Detect which cell encompasses the target text, then output its [x, y] center coordinate. 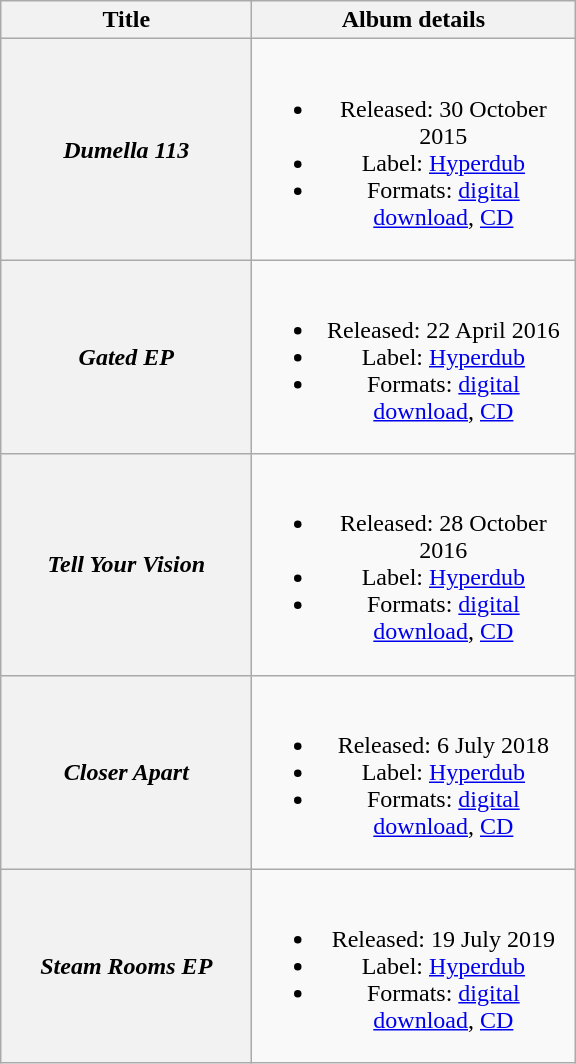
Steam Rooms EP [126, 966]
Closer Apart [126, 772]
Album details [414, 20]
Title [126, 20]
Tell Your Vision [126, 564]
Released: 30 October 2015Label: HyperdubFormats: digital download, CD [414, 150]
Released: 22 April 2016Label: HyperdubFormats: digital download, CD [414, 357]
Dumella 113 [126, 150]
Released: 19 July 2019Label: HyperdubFormats: digital download, CD [414, 966]
Gated EP [126, 357]
Released: 6 July 2018Label: HyperdubFormats: digital download, CD [414, 772]
Released: 28 October 2016Label: HyperdubFormats: digital download, CD [414, 564]
